Identify which cell holds the provided text, then report its [X, Y] central coordinate. 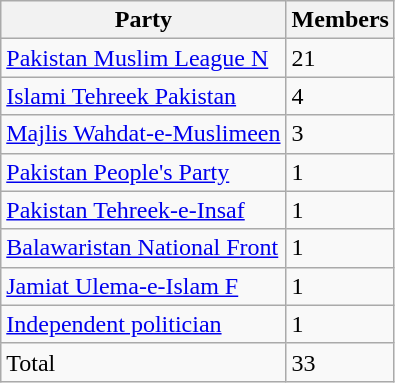
Pakistan Tehreek-e-Insaf [144, 210]
33 [340, 362]
Islami Tehreek Pakistan [144, 96]
4 [340, 96]
Balawaristan National Front [144, 248]
3 [340, 134]
Jamiat Ulema-e-Islam F [144, 286]
Members [340, 20]
Pakistan People's Party [144, 172]
Independent politician [144, 324]
Total [144, 362]
Majlis Wahdat-e-Muslimeen [144, 134]
21 [340, 58]
Pakistan Muslim League N [144, 58]
Party [144, 20]
